Pinpoint the cell where the given text exists, returning its (x, y) midpoint coordinate. 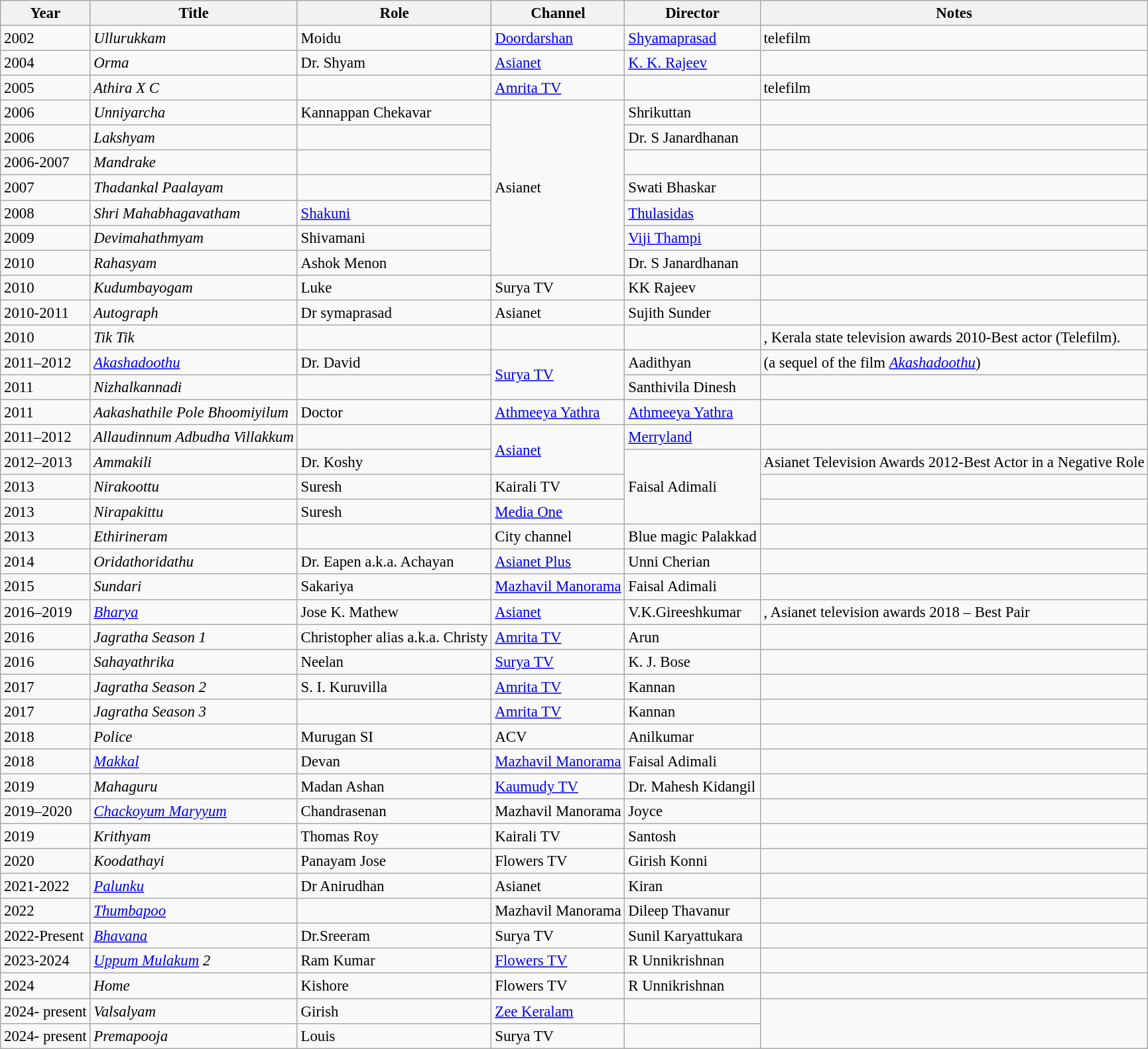
Asianet Plus (558, 562)
Kaumudy TV (558, 786)
Christopher alias a.k.a. Christy (394, 637)
2009 (45, 238)
Murugan SI (394, 736)
2005 (45, 88)
2012–2013 (45, 462)
2006-2007 (45, 163)
Sunil Karyattukara (692, 936)
2016–2019 (45, 612)
2015 (45, 587)
Sahayathrika (194, 662)
Shrikuttan (692, 113)
Dr.Sreeram (394, 936)
Tik Tik (194, 338)
Jagratha Season 2 (194, 687)
Jagratha Season 3 (194, 712)
2007 (45, 188)
Ashok Menon (394, 263)
, Asianet television awards 2018 – Best Pair (954, 612)
Santhivila Dinesh (692, 387)
Mandrake (194, 163)
Director (692, 13)
Autograph (194, 313)
Merryland (692, 437)
Makkal (194, 762)
Mahaguru (194, 786)
Oridathoridathu (194, 562)
Zee Keralam (558, 1011)
Nirakoottu (194, 487)
K. K. Rajeev (692, 63)
City channel (558, 537)
Joyce (692, 811)
Dr. Mahesh Kidangil (692, 786)
Police (194, 736)
Dr. Shyam (394, 63)
Krithyam (194, 837)
Lakshyam (194, 138)
Title (194, 13)
Uppum Mulakum 2 (194, 961)
Ullurukkam (194, 38)
Orma (194, 63)
Sujith Sunder (692, 313)
Panayam Jose (394, 861)
Rahasyam (194, 263)
Anilkumar (692, 736)
Dr symaprasad (394, 313)
Shakuni (394, 213)
Sakariya (394, 587)
Shivamani (394, 238)
Thomas Roy (394, 837)
Kudumbayogam (194, 287)
K. J. Bose (692, 662)
Aakashathile Pole Bhoomiyilum (194, 412)
2020 (45, 861)
(a sequel of the film Akashadoothu) (954, 362)
S. I. Kuruvilla (394, 687)
Athira X C (194, 88)
Chandrasenan (394, 811)
Koodathayi (194, 861)
Allaudinnum Adbudha Villakkum (194, 437)
Valsalyam (194, 1011)
Notes (954, 13)
2010-2011 (45, 313)
Devimahathmyam (194, 238)
Luke (394, 287)
Bharya (194, 612)
Doordarshan (558, 38)
Devan (394, 762)
Thumbapoo (194, 911)
Palunku (194, 886)
Doctor (394, 412)
Kannappan Chekavar (394, 113)
2024 (45, 986)
Neelan (394, 662)
Sundari (194, 587)
Moidu (394, 38)
Dr. Koshy (394, 462)
Dr. Eapen a.k.a. Achayan (394, 562)
2014 (45, 562)
Thadankal Paalayam (194, 188)
Jagratha Season 1 (194, 637)
Jose K. Mathew (394, 612)
Ram Kumar (394, 961)
ACV (558, 736)
Asianet Television Awards 2012-Best Actor in a Negative Role (954, 462)
Shyamaprasad (692, 38)
Santosh (692, 837)
Role (394, 13)
2022-Present (45, 936)
Thulasidas (692, 213)
Dr Anirudhan (394, 886)
Madan Ashan (394, 786)
Kiran (692, 886)
Ethirineram (194, 537)
Dileep Thavanur (692, 911)
Shri Mahabhagavatham (194, 213)
Kishore (394, 986)
V.K.Gireeshkumar (692, 612)
Girish Konni (692, 861)
, Kerala state television awards 2010-Best actor (Telefilm). (954, 338)
Girish (394, 1011)
KK Rajeev (692, 287)
Channel (558, 13)
2008 (45, 213)
2004 (45, 63)
Aadithyan (692, 362)
Unniyarcha (194, 113)
2019–2020 (45, 811)
Blue magic Palakkad (692, 537)
Bhavana (194, 936)
2023-2024 (45, 961)
Akashadoothu (194, 362)
Nizhalkannadi (194, 387)
Home (194, 986)
Unni Cherian (692, 562)
Arun (692, 637)
2002 (45, 38)
Premapooja (194, 1036)
2021-2022 (45, 886)
Chackoyum Maryyum (194, 811)
Media One (558, 512)
Swati Bhaskar (692, 188)
Louis (394, 1036)
2022 (45, 911)
Ammakili (194, 462)
Dr. David (394, 362)
Viji Thampi (692, 238)
Nirapakittu (194, 512)
Year (45, 13)
